Pinpoint the cell where the given text exists, returning its (X, Y) midpoint coordinate. 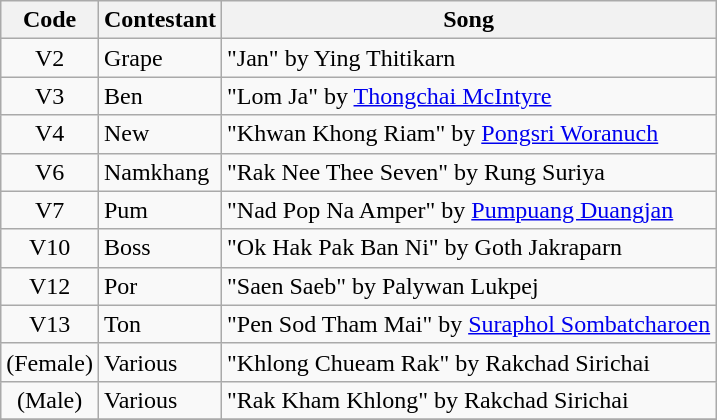
V6 (50, 172)
"Rak Kham Khlong" by Rakchad Sirichai (469, 400)
V4 (50, 134)
"Ok Hak Pak Ban Ni" by Goth Jakraparn (469, 248)
V2 (50, 58)
Por (160, 286)
(Male) (50, 400)
"Saen Saeb" by Palywan Lukpej (469, 286)
Code (50, 20)
Boss (160, 248)
"Nad Pop Na Amper" by Pumpuang Duangjan (469, 210)
"Lom Ja" by Thongchai McIntyre (469, 96)
"Rak Nee Thee Seven" by Rung Suriya (469, 172)
Namkhang (160, 172)
"Jan" by Ying Thitikarn (469, 58)
V12 (50, 286)
Pum (160, 210)
V3 (50, 96)
New (160, 134)
"Pen Sod Tham Mai" by Suraphol Sombatcharoen (469, 324)
Contestant (160, 20)
Ton (160, 324)
"Khwan Khong Riam" by Pongsri Woranuch (469, 134)
(Female) (50, 362)
V7 (50, 210)
V10 (50, 248)
Song (469, 20)
"Khlong Chueam Rak" by Rakchad Sirichai (469, 362)
Grape (160, 58)
V13 (50, 324)
Ben (160, 96)
